Provide the [X, Y] coordinate of the cell's center where the given text is located.  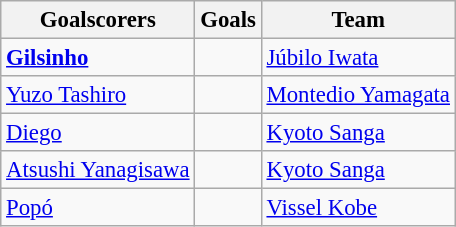
Gilsinho [98, 58]
Popó [98, 208]
Júbilo Iwata [358, 58]
Goals [228, 20]
Goalscorers [98, 20]
Atsushi Yanagisawa [98, 170]
Team [358, 20]
Montedio Yamagata [358, 95]
Diego [98, 133]
Yuzo Tashiro [98, 95]
Vissel Kobe [358, 208]
